Locate the cell with the specified text and output its [X, Y] center coordinate. 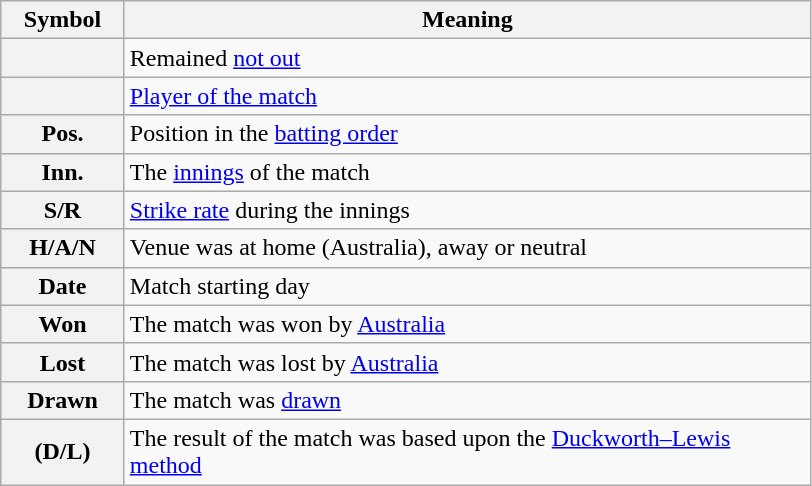
Symbol [63, 20]
The match was drawn [467, 400]
Lost [63, 362]
Player of the match [467, 96]
Pos. [63, 134]
Remained not out [467, 58]
(D/L) [63, 452]
Venue was at home (Australia), away or neutral [467, 248]
The match was won by Australia [467, 324]
The result of the match was based upon the Duckworth–Lewis method [467, 452]
Strike rate during the innings [467, 210]
Date [63, 286]
Won [63, 324]
The innings of the match [467, 172]
Meaning [467, 20]
The match was lost by Australia [467, 362]
Position in the batting order [467, 134]
Drawn [63, 400]
S/R [63, 210]
H/A/N [63, 248]
Inn. [63, 172]
Match starting day [467, 286]
